Identify which cell holds the provided text, then report its [x, y] central coordinate. 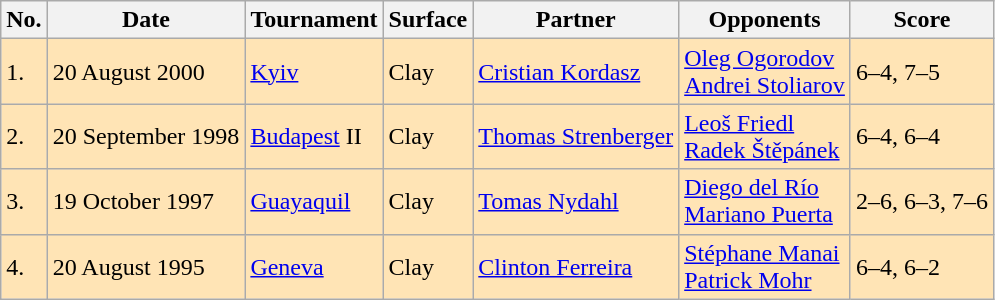
Stéphane Manai Patrick Mohr [765, 266]
Diego del Río Mariano Puerta [765, 202]
4. [24, 266]
Budapest II [314, 136]
Guayaquil [314, 202]
6–4, 7–5 [922, 72]
2. [24, 136]
1. [24, 72]
Opponents [765, 20]
20 August 2000 [146, 72]
Kyiv [314, 72]
Surface [428, 20]
Tournament [314, 20]
6–4, 6–4 [922, 136]
Geneva [314, 266]
Cristian Kordasz [576, 72]
2–6, 6–3, 7–6 [922, 202]
Leoš Friedl Radek Štěpánek [765, 136]
Oleg Ogorodov Andrei Stoliarov [765, 72]
No. [24, 20]
20 September 1998 [146, 136]
Score [922, 20]
Partner [576, 20]
Clinton Ferreira [576, 266]
Date [146, 20]
3. [24, 202]
Tomas Nydahl [576, 202]
19 October 1997 [146, 202]
Thomas Strenberger [576, 136]
6–4, 6–2 [922, 266]
20 August 1995 [146, 266]
